Determine the (x, y) coordinate at the center of the cell enclosing the given text.  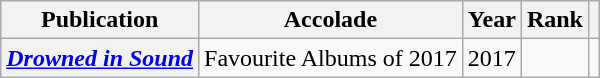
Drowned in Sound (100, 58)
Favourite Albums of 2017 (331, 58)
2017 (492, 58)
Rank (554, 20)
Accolade (331, 20)
Publication (100, 20)
Year (492, 20)
